Detect which cell encompasses the target text, then output its [X, Y] center coordinate. 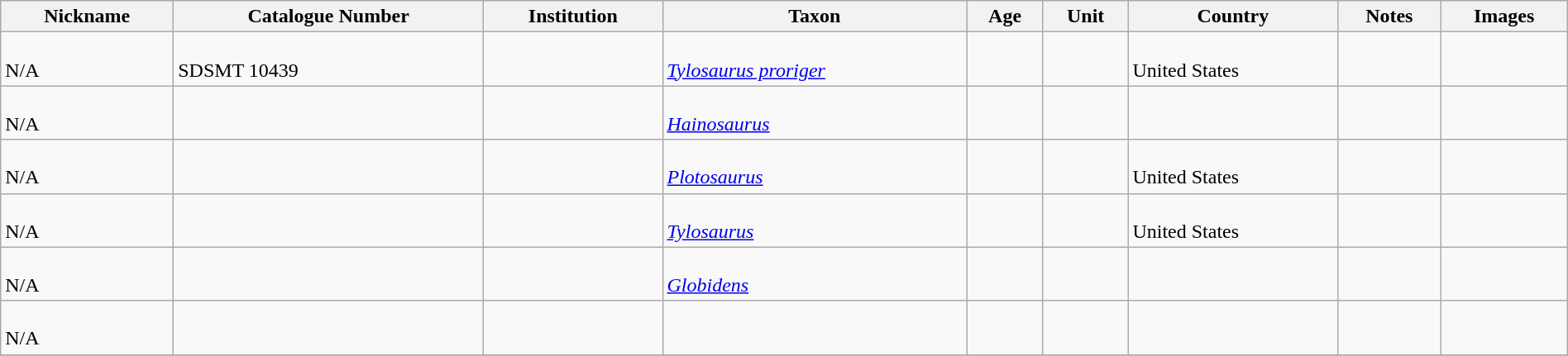
Institution [573, 17]
Hainosaurus [815, 112]
Globidens [815, 274]
Tylosaurus [815, 220]
Tylosaurus proriger [815, 59]
Taxon [815, 17]
Catalogue Number [329, 17]
Images [1503, 17]
Unit [1085, 17]
Country [1233, 17]
Notes [1389, 17]
Plotosaurus [815, 167]
Age [1006, 17]
SDSMT 10439 [329, 59]
Nickname [88, 17]
